Capture the cell that displays the provided text and extract its [X, Y] central coordinate. 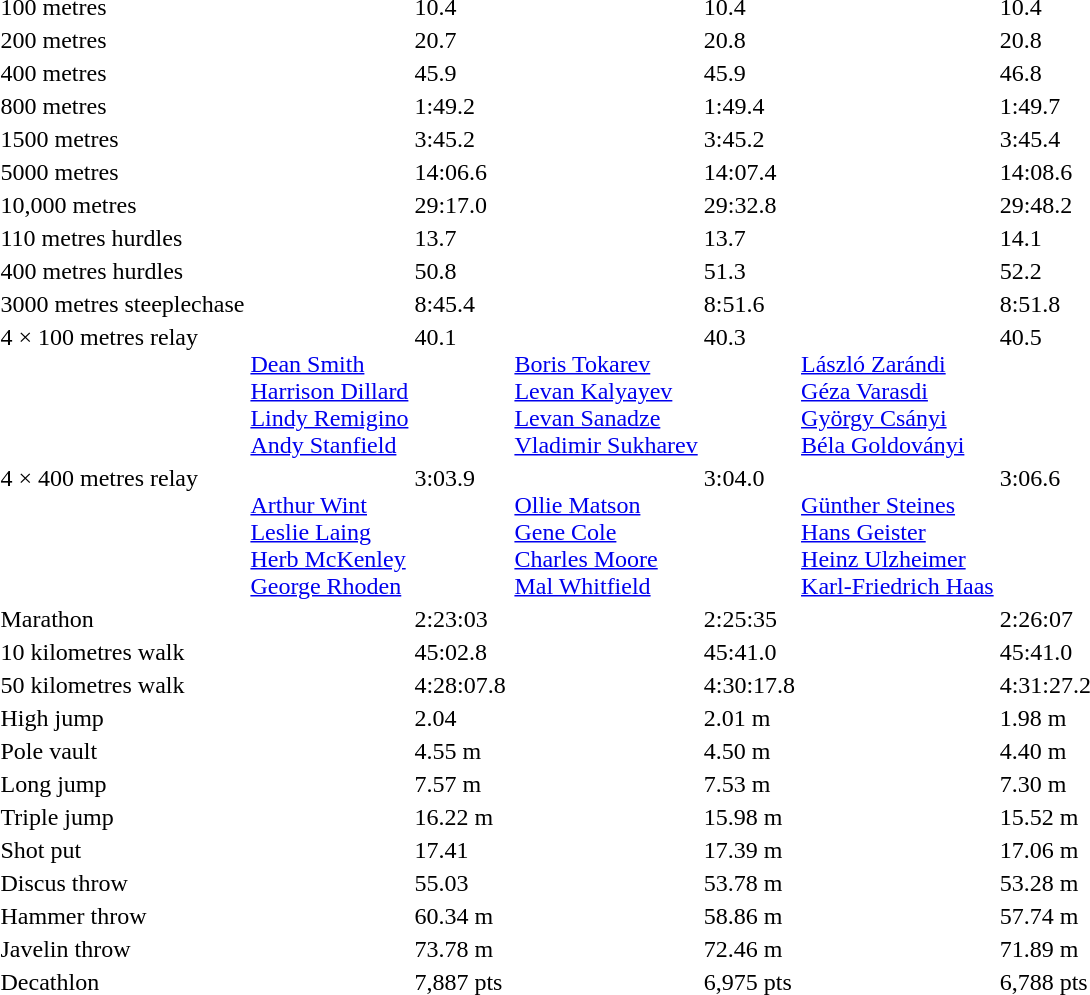
2.04 [462, 718]
72.46 m [749, 949]
7.53 m [749, 784]
40.3 [749, 391]
17.41 [462, 850]
50.8 [462, 271]
14:07.4 [749, 172]
55.03 [462, 883]
2:25:35 [749, 619]
3:04.0 [749, 532]
Arthur WintLeslie LaingHerb McKenleyGeorge Rhoden [330, 532]
László ZarándiGéza VarasdiGyörgy CsányiBéla Goldoványi [898, 391]
40.1 [462, 391]
45:41.0 [749, 652]
4:28:07.8 [462, 685]
7.57 m [462, 784]
53.78 m [749, 883]
16.22 m [462, 817]
Boris TokarevLevan KalyayevLevan SanadzeVladimir Sukharev [606, 391]
58.86 m [749, 916]
4.55 m [462, 751]
2.01 m [749, 718]
Günther SteinesHans GeisterHeinz UlzheimerKarl-Friedrich Haas [898, 532]
4.50 m [749, 751]
15.98 m [749, 817]
20.8 [749, 40]
45:02.8 [462, 652]
17.39 m [749, 850]
2:23:03 [462, 619]
3:03.9 [462, 532]
1:49.2 [462, 106]
29:32.8 [749, 205]
20.7 [462, 40]
60.34 m [462, 916]
14:06.6 [462, 172]
8:51.6 [749, 304]
51.3 [749, 271]
1:49.4 [749, 106]
Dean SmithHarrison DillardLindy RemiginoAndy Stanfield [330, 391]
4:30:17.8 [749, 685]
73.78 m [462, 949]
29:17.0 [462, 205]
8:45.4 [462, 304]
Ollie MatsonGene ColeCharles MooreMal Whitfield [606, 532]
